Detect which cell encompasses the target text, then output its (X, Y) center coordinate. 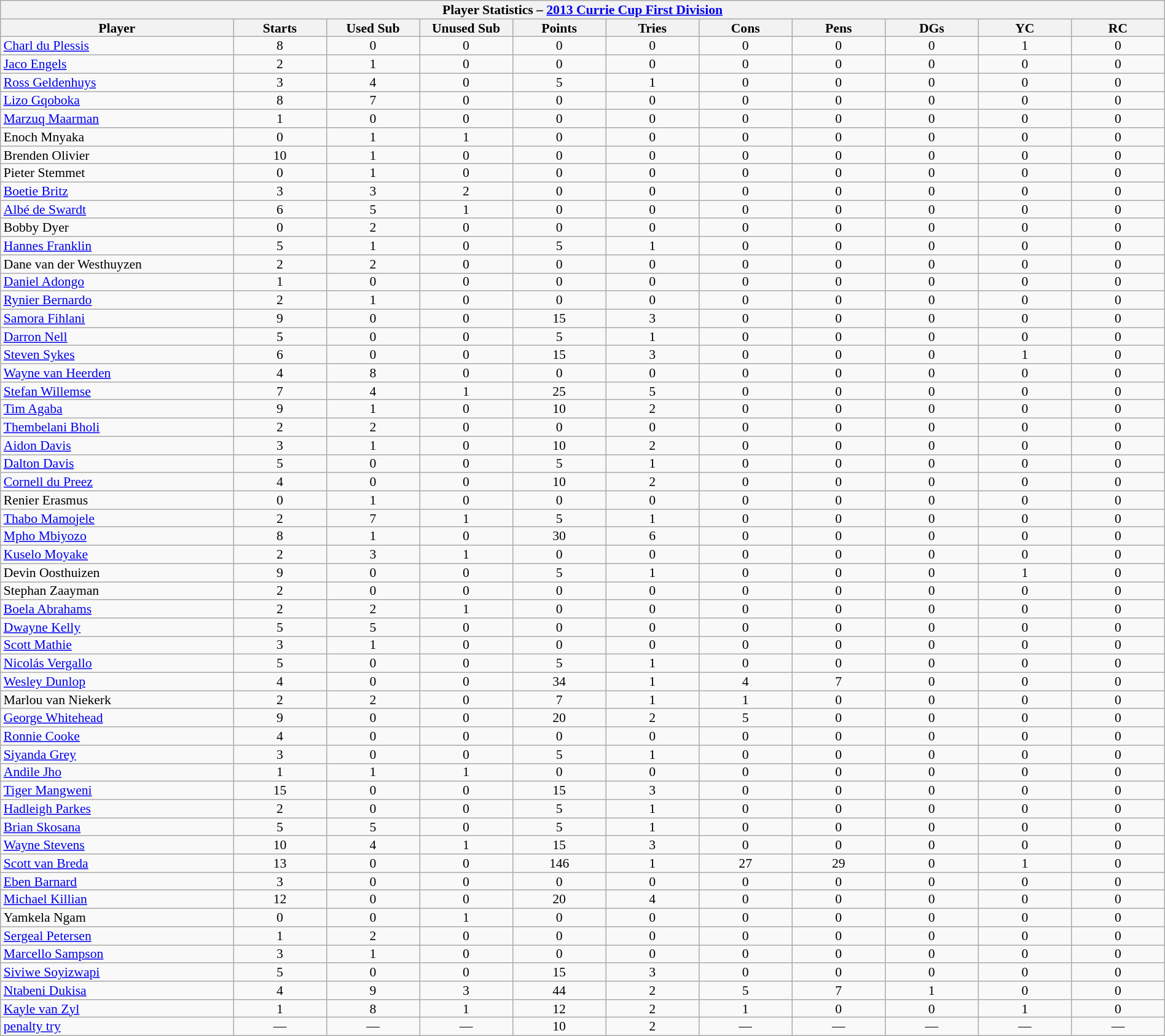
Player Statistics – 2013 Currie Cup First Division (582, 10)
Ross Geldenhuys (117, 82)
DGs (932, 28)
Points (559, 28)
Dwayne Kelly (117, 627)
146 (559, 863)
Ntabeni Dukisa (117, 991)
Cons (745, 28)
Hannes Franklin (117, 246)
RC (1118, 28)
Cornell du Preez (117, 482)
Kayle van Zyl (117, 1009)
Scott Mathie (117, 646)
Charl du Plessis (117, 46)
Renier Erasmus (117, 500)
29 (839, 863)
Pieter Stemmet (117, 173)
Michael Killian (117, 900)
Devin Oosthuizen (117, 573)
Jaco Engels (117, 65)
30 (559, 536)
Sergeal Petersen (117, 936)
Unused Sub (466, 28)
Siyanda Grey (117, 755)
Wayne van Heerden (117, 373)
Ronnie Cooke (117, 736)
Tim Agaba (117, 409)
Aidon Davis (117, 445)
Darron Nell (117, 337)
Brenden Olivier (117, 155)
27 (745, 863)
25 (559, 391)
Mpho Mbiyozo (117, 536)
Enoch Mnyaka (117, 137)
Wayne Stevens (117, 846)
Scott van Breda (117, 863)
Stefan Willemse (117, 391)
Stephan Zaayman (117, 591)
Nicolás Vergallo (117, 664)
Pens (839, 28)
34 (559, 682)
Daniel Adongo (117, 282)
Samora Fihlani (117, 319)
Hadleigh Parkes (117, 809)
Bobby Dyer (117, 228)
Andile Jho (117, 772)
Thembelani Bholi (117, 428)
Marzuq Maarman (117, 119)
Boetie Britz (117, 192)
Steven Sykes (117, 355)
Siviwe Soyizwapi (117, 973)
Brian Skosana (117, 827)
Marlou van Niekerk (117, 700)
13 (280, 863)
Marcello Sampson (117, 954)
Albé de Swardt (117, 210)
Boela Abrahams (117, 609)
Thabo Mamojele (117, 519)
Used Sub (373, 28)
Tries (653, 28)
Kuselo Moyake (117, 555)
Eben Barnard (117, 882)
Wesley Dunlop (117, 682)
Yamkela Ngam (117, 918)
YC (1025, 28)
penalty try (117, 1027)
George Whitehead (117, 718)
Starts (280, 28)
Dane van der Westhuyzen (117, 264)
Player (117, 28)
44 (559, 991)
Lizo Gqoboka (117, 101)
Rynier Bernardo (117, 300)
Dalton Davis (117, 464)
Tiger Mangweni (117, 791)
